Extract the (X, Y) coordinate from the center of the cell holding the provided text.  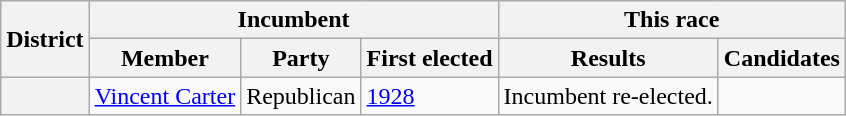
Results (608, 58)
Candidates (782, 58)
Incumbent re-elected. (608, 96)
Incumbent (294, 20)
Vincent Carter (165, 96)
1928 (430, 96)
Republican (301, 96)
Member (165, 58)
Party (301, 58)
District (45, 39)
This race (672, 20)
First elected (430, 58)
